Identify which cell holds the provided text, then report its [x, y] central coordinate. 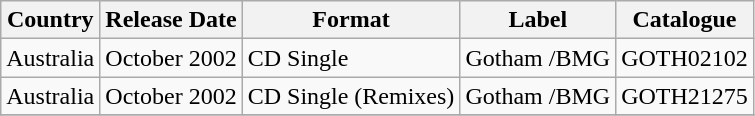
Country [50, 20]
GOTH02102 [685, 58]
Label [538, 20]
Release Date [171, 20]
Format [351, 20]
CD Single [351, 58]
GOTH21275 [685, 96]
CD Single (Remixes) [351, 96]
Catalogue [685, 20]
